Scan for the cell matching the given text and deliver its [X, Y] coordinate at center. 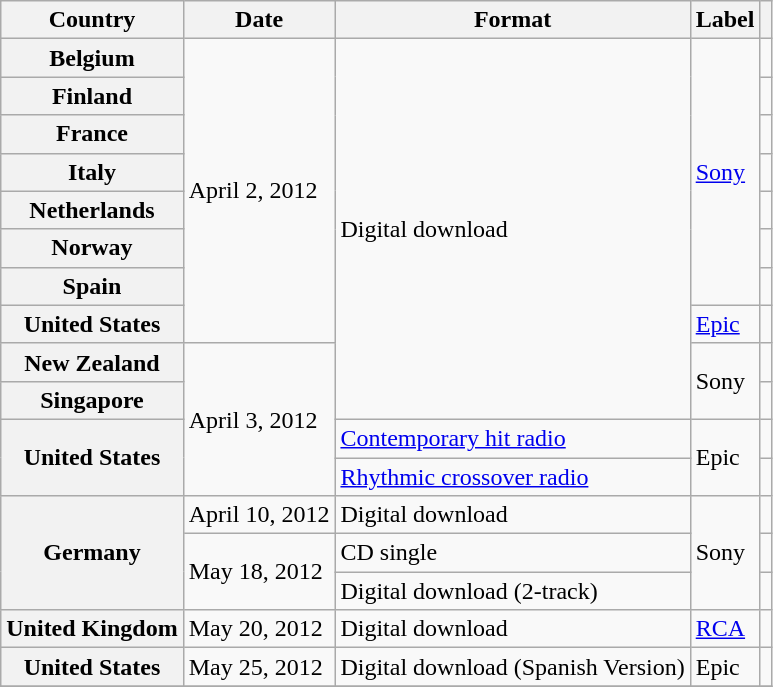
Digital download (2-track) [512, 591]
April 2, 2012 [259, 191]
Norway [92, 248]
Format [512, 20]
United Kingdom [92, 629]
Finland [92, 96]
New Zealand [92, 362]
Singapore [92, 400]
Belgium [92, 58]
Netherlands [92, 210]
May 20, 2012 [259, 629]
France [92, 134]
RCA [725, 629]
Italy [92, 172]
Label [725, 20]
Contemporary hit radio [512, 438]
Digital download (Spanish Version) [512, 667]
May 25, 2012 [259, 667]
April 10, 2012 [259, 515]
Germany [92, 553]
CD single [512, 553]
Spain [92, 286]
Country [92, 20]
May 18, 2012 [259, 572]
Rhythmic crossover radio [512, 477]
Date [259, 20]
April 3, 2012 [259, 419]
